Return [x, y] of the center of cell containing provided text 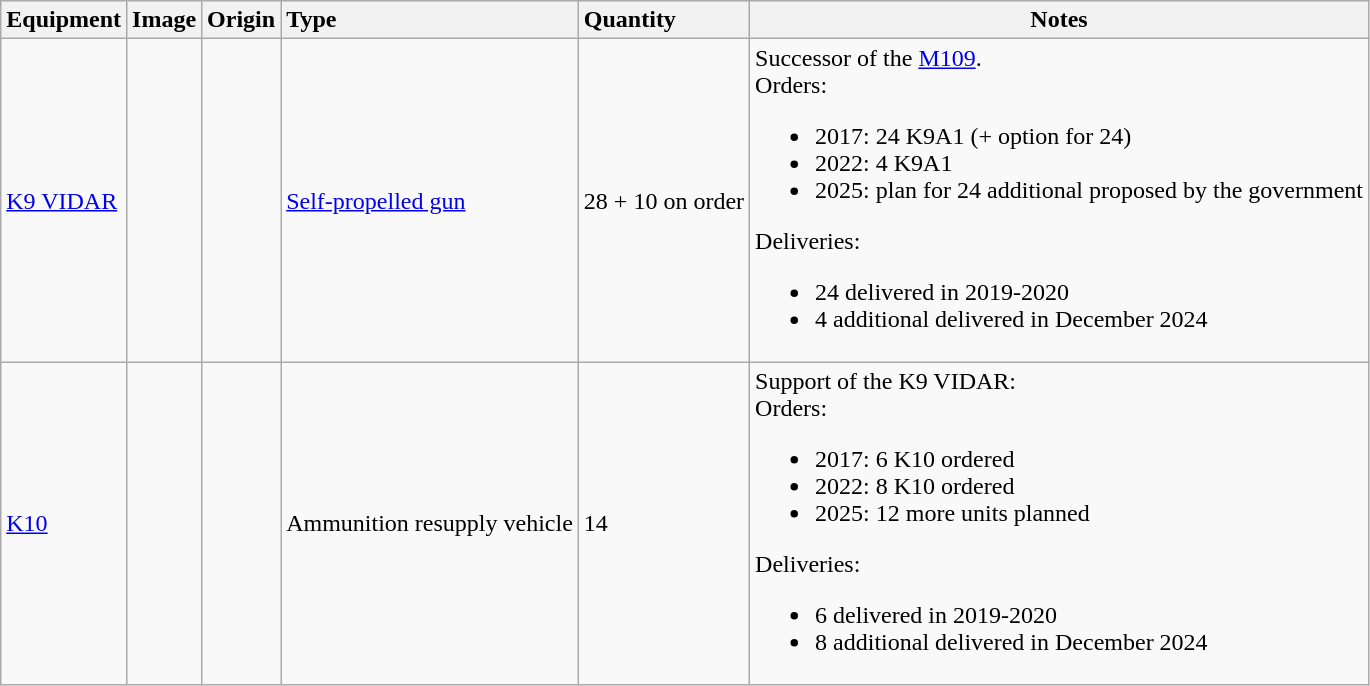
K9 VIDAR [64, 200]
14 [664, 524]
Ammunition resupply vehicle [430, 524]
Notes [1060, 20]
Self-propelled gun [430, 200]
Equipment [64, 20]
28 + 10 on order [664, 200]
K10 [64, 524]
Origin [242, 20]
Type [430, 20]
Image [164, 20]
Quantity [664, 20]
